Extract the [X, Y] coordinate from the center of the cell holding the provided text.  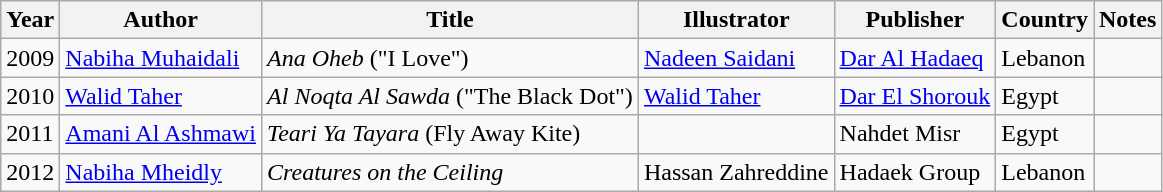
Notes [1128, 20]
Nahdet Misr [915, 134]
Country [1045, 20]
Illustrator [736, 20]
Nadeen Saidani [736, 58]
Year [30, 20]
Al Noqta Al Sawda ("The Black Dot") [450, 96]
Title [450, 20]
2010 [30, 96]
Publisher [915, 20]
2009 [30, 58]
Ana Oheb ("I Love") [450, 58]
Author [161, 20]
2011 [30, 134]
Creatures on the Ceiling [450, 172]
Dar Al Hadaeq [915, 58]
Teari Ya Tayara (Fly Away Kite) [450, 134]
Amani Al Ashmawi [161, 134]
2012 [30, 172]
Nabiha Mheidly [161, 172]
Nabiha Muhaidali [161, 58]
Hadaek Group [915, 172]
Hassan Zahreddine [736, 172]
Dar El Shorouk [915, 96]
